Determine the (x, y) coordinate at the center of the cell enclosing the given text.  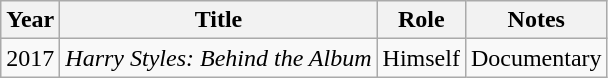
Documentary (536, 58)
Notes (536, 20)
Role (421, 20)
2017 (30, 58)
Title (218, 20)
Year (30, 20)
Harry Styles: Behind the Album (218, 58)
Himself (421, 58)
